Locate the cell with the specified text and output its (x, y) center coordinate. 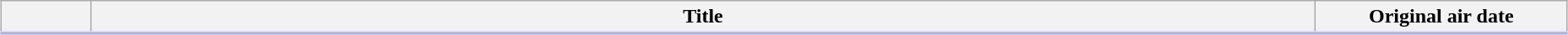
Title (703, 17)
Original air date (1441, 17)
